Provide the [x, y] coordinate of the cell's center where the given text is located.  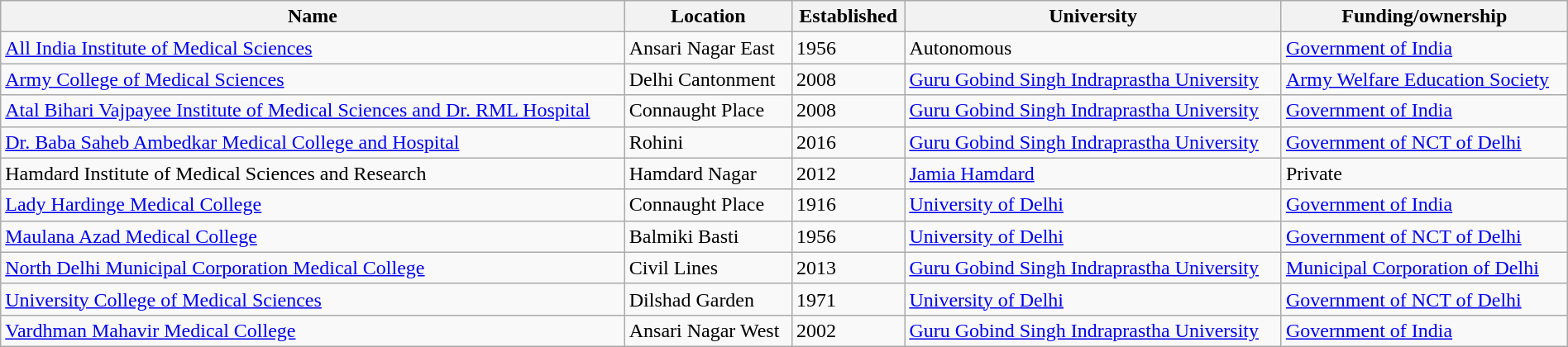
Delhi Cantonment [708, 79]
Atal Bihari Vajpayee Institute of Medical Sciences and Dr. RML Hospital [313, 111]
Location [708, 17]
Army College of Medical Sciences [313, 79]
Autonomous [1093, 48]
2016 [849, 142]
Civil Lines [708, 268]
Vardhman Mahavir Medical College [313, 330]
Ansari Nagar East [708, 48]
2002 [849, 330]
Private [1424, 173]
Hamdard Institute of Medical Sciences and Research [313, 173]
All India Institute of Medical Sciences [313, 48]
Balmiki Basti [708, 236]
Name [313, 17]
North Delhi Municipal Corporation Medical College [313, 268]
University [1093, 17]
Ansari Nagar West [708, 330]
Dr. Baba Saheb Ambedkar Medical College and Hospital [313, 142]
2012 [849, 173]
Municipal Corporation of Delhi [1424, 268]
Funding/ownership [1424, 17]
Rohini [708, 142]
University College of Medical Sciences [313, 299]
Dilshad Garden [708, 299]
Maulana Azad Medical College [313, 236]
2013 [849, 268]
Established [849, 17]
Lady Hardinge Medical College [313, 205]
Jamia Hamdard [1093, 173]
Hamdard Nagar [708, 173]
1916 [849, 205]
Army Welfare Education Society [1424, 79]
1971 [849, 299]
